Capture the cell that displays the provided text and extract its [X, Y] central coordinate. 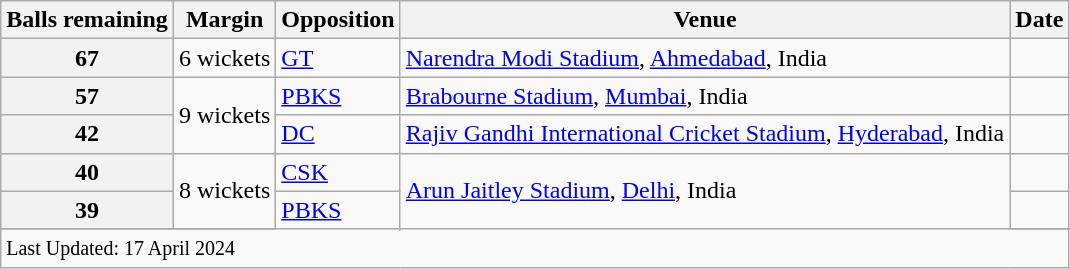
Narendra Modi Stadium, Ahmedabad, India [705, 58]
Margin [224, 20]
Rajiv Gandhi International Cricket Stadium, Hyderabad, India [705, 134]
42 [88, 134]
39 [88, 210]
6 wickets [224, 58]
Last Updated: 17 April 2024 [535, 248]
Balls remaining [88, 20]
CSK [338, 172]
Venue [705, 20]
40 [88, 172]
Brabourne Stadium, Mumbai, India [705, 96]
67 [88, 58]
8 wickets [224, 191]
57 [88, 96]
Date [1040, 20]
DC [338, 134]
Arun Jaitley Stadium, Delhi, India [705, 191]
9 wickets [224, 115]
GT [338, 58]
Opposition [338, 20]
